Extract the [X, Y] coordinate from the center of the cell holding the provided text.  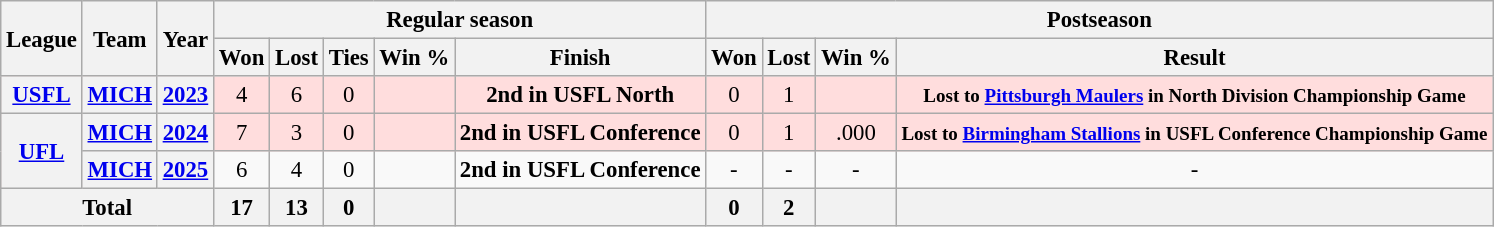
Lost to Birmingham Stallions in USFL Conference Championship Game [1194, 133]
Total [108, 208]
Lost to Pittsburgh Maulers in North Division Championship Game [1194, 95]
2023 [185, 95]
Postseason [1100, 20]
3 [297, 133]
Ties [348, 58]
Result [1194, 58]
2024 [185, 133]
League [42, 38]
13 [297, 208]
7 [242, 133]
UFL [42, 152]
Regular season [460, 20]
.000 [856, 133]
2nd in USFL North [580, 95]
Team [120, 38]
2 [789, 208]
Year [185, 38]
2025 [185, 170]
USFL [42, 95]
Finish [580, 58]
17 [242, 208]
